Identify which cell holds the provided text, then report its (x, y) central coordinate. 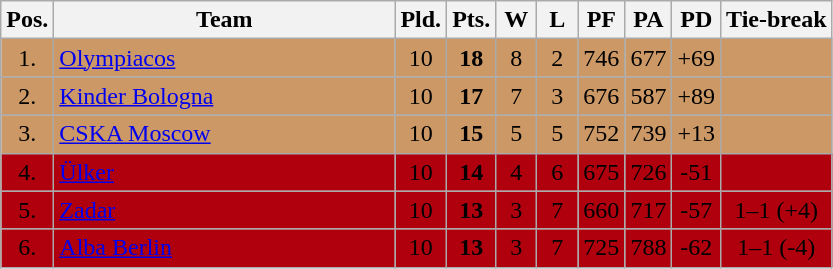
Pld. (421, 20)
1–1 (+4) (777, 210)
725 (602, 248)
PF (602, 20)
677 (648, 58)
-62 (696, 248)
675 (602, 172)
6. (28, 248)
4. (28, 172)
746 (602, 58)
18 (472, 58)
5. (28, 210)
+69 (696, 58)
739 (648, 134)
676 (602, 96)
-57 (696, 210)
17 (472, 96)
2 (558, 58)
+13 (696, 134)
1. (28, 58)
6 (558, 172)
587 (648, 96)
1–1 (-4) (777, 248)
L (558, 20)
3. (28, 134)
14 (472, 172)
Alba Berlin (224, 248)
Kinder Bologna (224, 96)
8 (516, 58)
Pos. (28, 20)
752 (602, 134)
726 (648, 172)
15 (472, 134)
Olympiacos (224, 58)
PA (648, 20)
-51 (696, 172)
717 (648, 210)
Team (224, 20)
Zadar (224, 210)
+89 (696, 96)
CSKA Moscow (224, 134)
Pts. (472, 20)
660 (602, 210)
Ülker (224, 172)
788 (648, 248)
W (516, 20)
2. (28, 96)
PD (696, 20)
Tie-break (777, 20)
4 (516, 172)
